Find where the given text appears and provide that cell's center as (X, Y) coordinate. 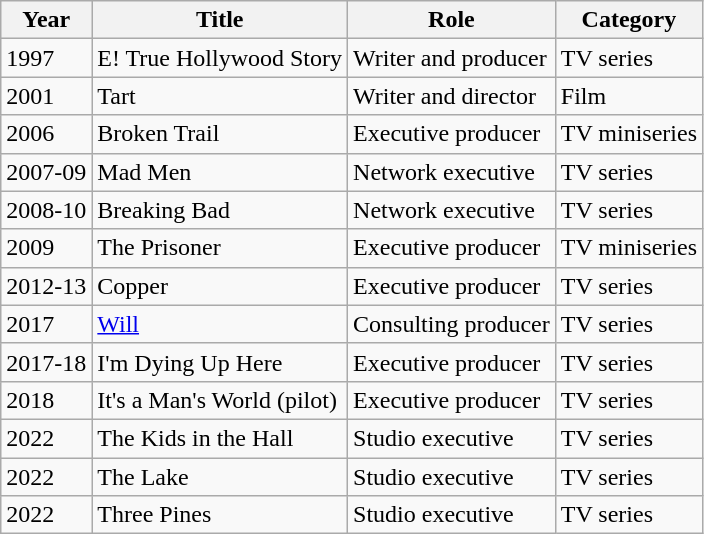
2006 (46, 134)
Film (628, 96)
Will (220, 324)
The Lake (220, 477)
The Prisoner (220, 248)
2009 (46, 248)
The Kids in the Hall (220, 438)
Broken Trail (220, 134)
Mad Men (220, 172)
2007-09 (46, 172)
Role (452, 20)
Title (220, 20)
2008-10 (46, 210)
1997 (46, 58)
2017-18 (46, 362)
Year (46, 20)
Three Pines (220, 515)
Consulting producer (452, 324)
Writer and director (452, 96)
Writer and producer (452, 58)
E! True Hollywood Story (220, 58)
2018 (46, 400)
2017 (46, 324)
Copper (220, 286)
I'm Dying Up Here (220, 362)
2012-13 (46, 286)
Breaking Bad (220, 210)
Tart (220, 96)
Category (628, 20)
It's a Man's World (pilot) (220, 400)
2001 (46, 96)
